Scan for the cell matching the given text and deliver its [x, y] coordinate at center. 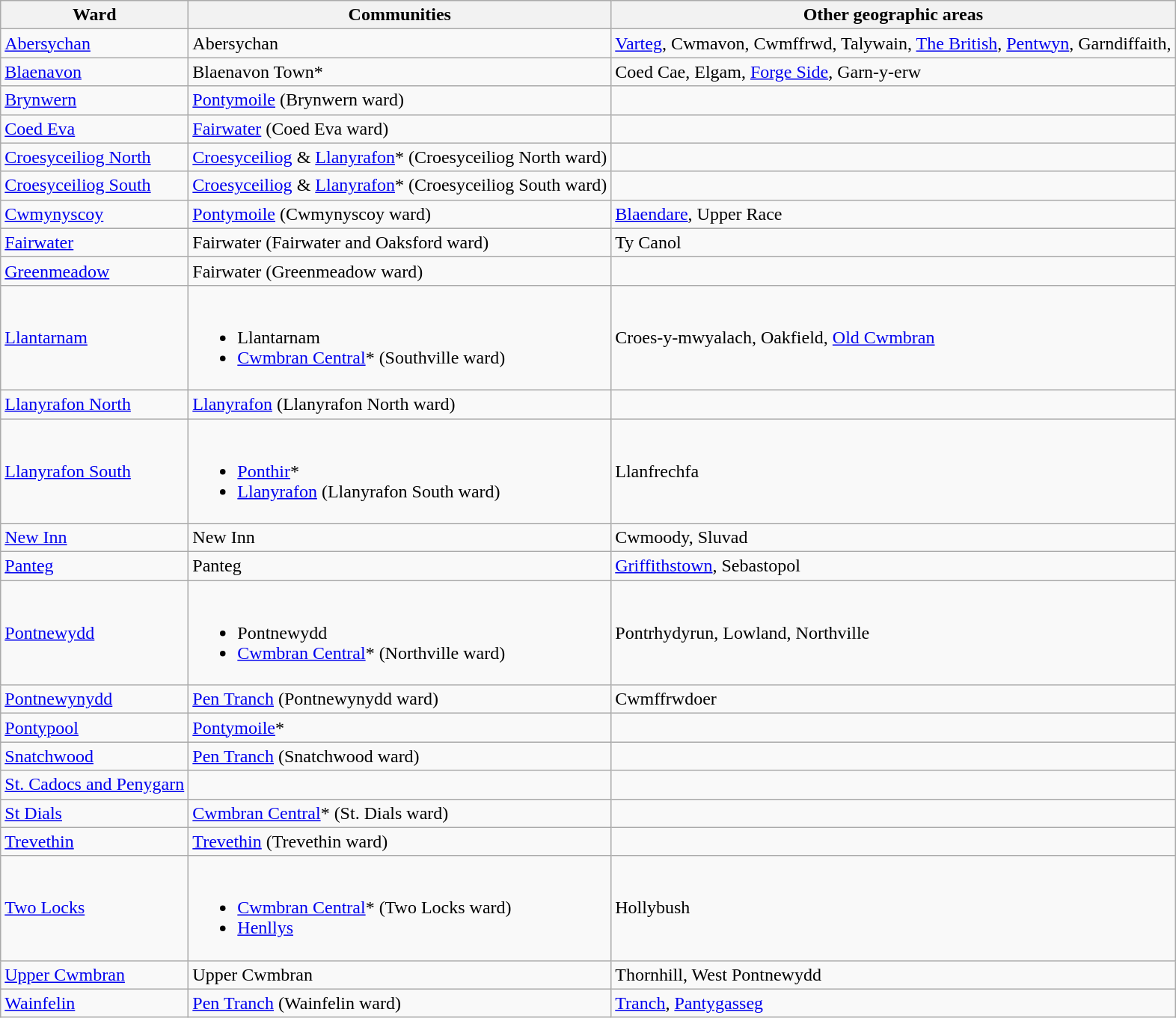
Pontrhydyrun, Lowland, Northville [893, 633]
Fairwater (Coed Eva ward) [399, 129]
Llanfrechfa [893, 471]
Coed Eva [94, 129]
St Dials [94, 813]
Llanyrafon North [94, 404]
LlantarnamCwmbran Central* (Southville ward) [399, 337]
Ty Canol [893, 242]
Fairwater [94, 242]
Brynwern [94, 100]
Cwmbran Central* (St. Dials ward) [399, 813]
Wainfelin [94, 1003]
Pen Tranch (Pontnewynydd ward) [399, 699]
Fairwater (Greenmeadow ward) [399, 271]
Varteg, Cwmavon, Cwmffrwd, Talywain, The British, Pentwyn, Garndiffaith, [893, 43]
Communities [399, 15]
Pen Tranch (Snatchwood ward) [399, 756]
Pontymoile* [399, 728]
Two Locks [94, 908]
Blaenavon [94, 72]
Pontypool [94, 728]
Thornhill, West Pontnewydd [893, 975]
Fairwater (Fairwater and Oaksford ward) [399, 242]
Cwmynyscoy [94, 214]
Llanyrafon South [94, 471]
Cwmbran Central* (Two Locks ward)Henllys [399, 908]
Pen Tranch (Wainfelin ward) [399, 1003]
Croes-y-mwyalach, Oakfield, Old Cwmbran [893, 337]
Pontnewydd [94, 633]
Hollybush [893, 908]
Croesyceiliog North [94, 157]
Blaenavon Town* [399, 72]
Ward [94, 15]
Coed Cae, Elgam, Forge Side, Garn-y-erw [893, 72]
Tranch, Pantygasseg [893, 1003]
PontnewyddCwmbran Central* (Northville ward) [399, 633]
Ponthir*Llanyrafon (Llanyrafon South ward) [399, 471]
Llanyrafon (Llanyrafon North ward) [399, 404]
Croesyceiliog South [94, 185]
Llantarnam [94, 337]
Greenmeadow [94, 271]
Trevethin [94, 841]
Croesyceiliog & Llanyrafon* (Croesyceiliog South ward) [399, 185]
Cwmoody, Sluvad [893, 538]
Cwmffrwdoer [893, 699]
Pontnewynydd [94, 699]
Trevethin (Trevethin ward) [399, 841]
Blaendare, Upper Race [893, 214]
St. Cadocs and Penygarn [94, 785]
Pontymoile (Brynwern ward) [399, 100]
Snatchwood [94, 756]
Pontymoile (Cwmynyscoy ward) [399, 214]
Other geographic areas [893, 15]
Croesyceiliog & Llanyrafon* (Croesyceiliog North ward) [399, 157]
Griffithstown, Sebastopol [893, 566]
